Return (x, y) of the center of cell containing provided text 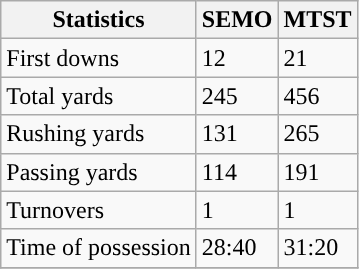
MTST (318, 20)
Passing yards (99, 172)
Time of possession (99, 248)
28:40 (237, 248)
Statistics (99, 20)
Rushing yards (99, 134)
131 (237, 134)
SEMO (237, 20)
Total yards (99, 96)
456 (318, 96)
21 (318, 58)
114 (237, 172)
First downs (99, 58)
Turnovers (99, 210)
191 (318, 172)
265 (318, 134)
245 (237, 96)
12 (237, 58)
31:20 (318, 248)
